Extract the [X, Y] coordinate from the center of the cell holding the provided text.  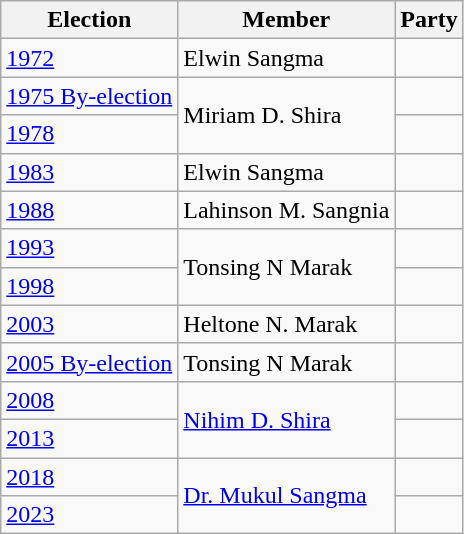
Member [286, 20]
Lahinson M. Sangnia [286, 210]
1978 [90, 134]
Election [90, 20]
2023 [90, 515]
Miriam D. Shira [286, 115]
2008 [90, 400]
1975 By-election [90, 96]
1988 [90, 210]
Nihim D. Shira [286, 419]
1993 [90, 248]
Dr. Mukul Sangma [286, 496]
Heltone N. Marak [286, 324]
Party [429, 20]
1972 [90, 58]
1983 [90, 172]
2013 [90, 438]
1998 [90, 286]
2018 [90, 477]
2005 By-election [90, 362]
2003 [90, 324]
